Identify which cell holds the provided text, then report its [X, Y] central coordinate. 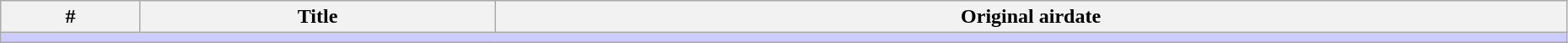
# [71, 17]
Title [317, 17]
Original airdate [1031, 17]
